Return the (X, Y) coordinate for the center point of the cell that contains the specified text.  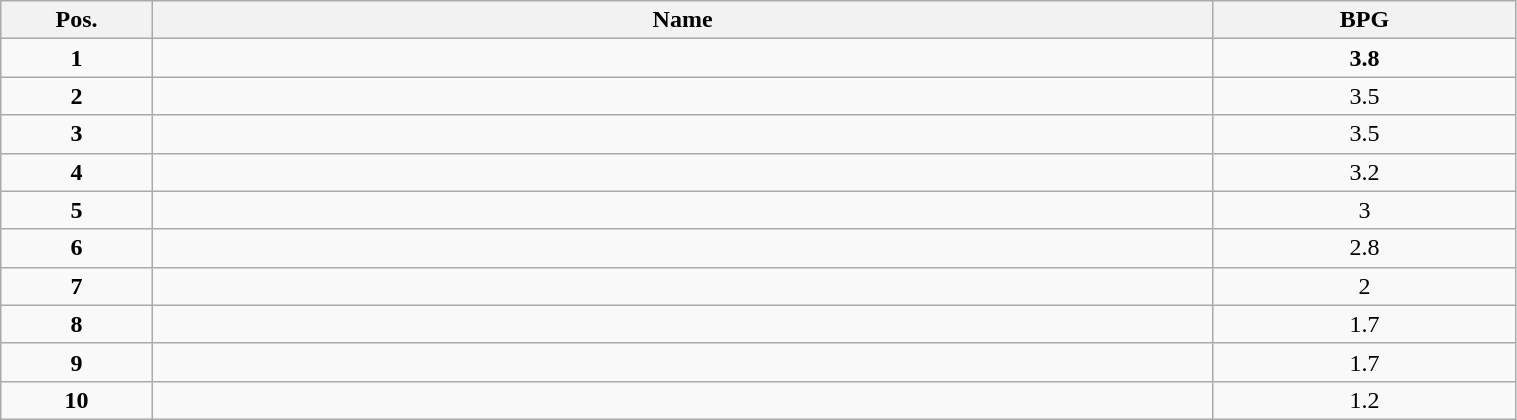
Name (682, 20)
BPG (1364, 20)
Pos. (77, 20)
5 (77, 210)
7 (77, 286)
3.8 (1364, 58)
6 (77, 248)
2.8 (1364, 248)
10 (77, 400)
1.2 (1364, 400)
9 (77, 362)
1 (77, 58)
3.2 (1364, 172)
4 (77, 172)
8 (77, 324)
